Detect which cell encompasses the target text, then output its (X, Y) center coordinate. 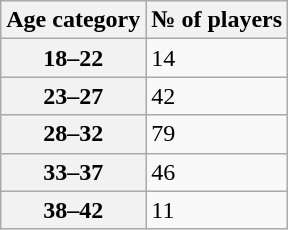
33–37 (74, 172)
14 (217, 58)
№ of players (217, 20)
42 (217, 96)
Age category (74, 20)
28–32 (74, 134)
38–42 (74, 210)
18–22 (74, 58)
23–27 (74, 96)
79 (217, 134)
46 (217, 172)
11 (217, 210)
